Output the (x, y) coordinate of the center of the cell containing the given text.  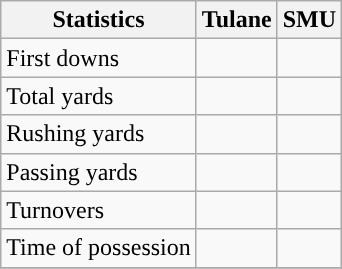
Statistics (99, 20)
Time of possession (99, 248)
First downs (99, 58)
Total yards (99, 96)
SMU (309, 20)
Rushing yards (99, 134)
Turnovers (99, 210)
Tulane (236, 20)
Passing yards (99, 172)
